Search for the cell housing the specified text and yield its (x, y) center coordinate. 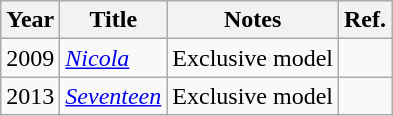
2013 (30, 96)
Year (30, 20)
2009 (30, 58)
Notes (253, 20)
Title (114, 20)
Ref. (366, 20)
Nicola (114, 58)
Seventeen (114, 96)
